From the cell containing the given text, extract its center point as (X, Y) coordinate. 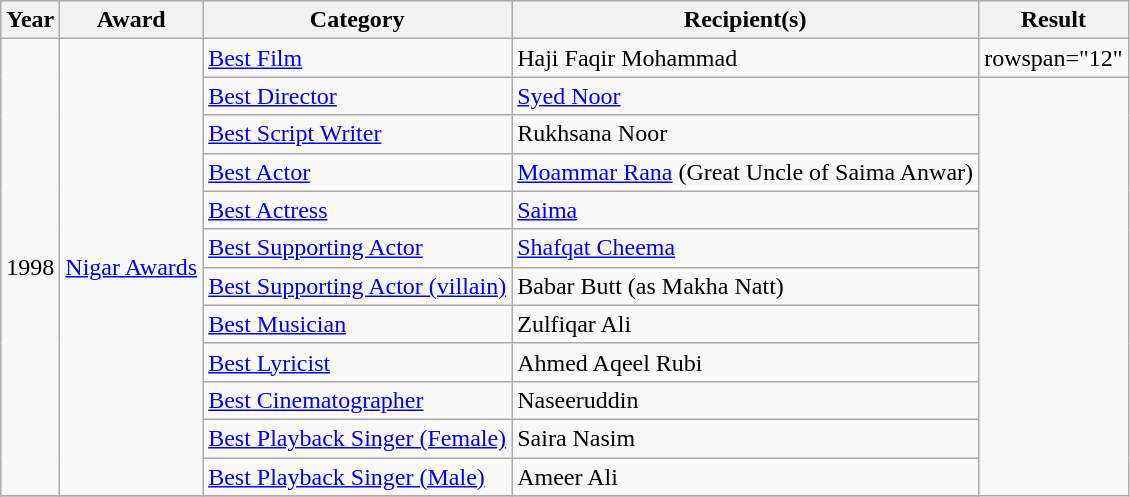
Award (132, 20)
Best Supporting Actor (358, 248)
Zulfiqar Ali (746, 324)
Moammar Rana (Great Uncle of Saima Anwar) (746, 172)
Best Actress (358, 210)
Haji Faqir Mohammad (746, 58)
Year (30, 20)
Naseeruddin (746, 400)
Best Playback Singer (Male) (358, 477)
Best Script Writer (358, 134)
Ahmed Aqeel Rubi (746, 362)
Ameer Ali (746, 477)
Best Director (358, 96)
Best Film (358, 58)
Category (358, 20)
Saima (746, 210)
1998 (30, 268)
Rukhsana Noor (746, 134)
Recipient(s) (746, 20)
Nigar Awards (132, 268)
Result (1054, 20)
Syed Noor (746, 96)
Babar Butt (as Makha Natt) (746, 286)
Best Lyricist (358, 362)
rowspan="12" (1054, 58)
Best Musician (358, 324)
Best Supporting Actor (villain) (358, 286)
Shafqat Cheema (746, 248)
Saira Nasim (746, 438)
Best Cinematographer (358, 400)
Best Playback Singer (Female) (358, 438)
Best Actor (358, 172)
